Find where the given text appears and provide that cell's center as [X, Y] coordinate. 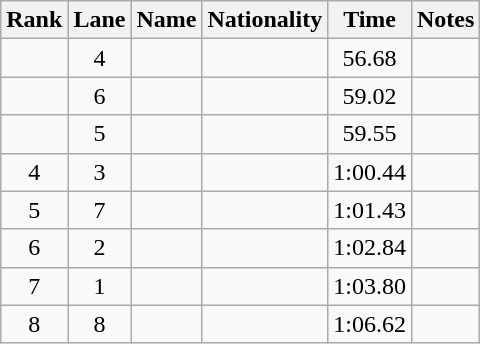
1:02.84 [370, 248]
1:00.44 [370, 172]
Name [166, 20]
1:06.62 [370, 324]
Rank [34, 20]
1 [100, 286]
Notes [445, 20]
59.55 [370, 134]
1:03.80 [370, 286]
59.02 [370, 96]
3 [100, 172]
Lane [100, 20]
2 [100, 248]
56.68 [370, 58]
Nationality [265, 20]
1:01.43 [370, 210]
Time [370, 20]
